Find where the given text appears and provide that cell's center as [x, y] coordinate. 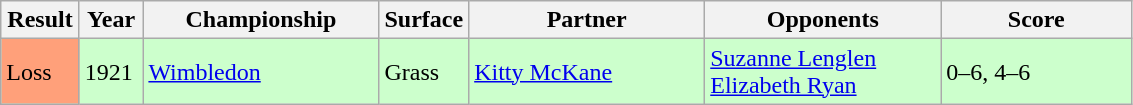
Wimbledon [261, 72]
Kitty McKane [587, 72]
Opponents [823, 20]
Partner [587, 20]
Result [40, 20]
Championship [261, 20]
1921 [111, 72]
Suzanne Lenglen Elizabeth Ryan [823, 72]
Surface [424, 20]
0–6, 4–6 [1036, 72]
Score [1036, 20]
Grass [424, 72]
Loss [40, 72]
Year [111, 20]
